Pinpoint the cell where the given text exists, returning its [X, Y] midpoint coordinate. 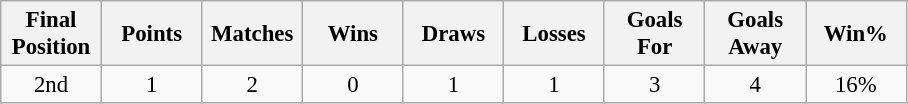
2 [252, 85]
2nd [52, 85]
0 [354, 85]
Points [152, 34]
Goals Away [756, 34]
16% [856, 85]
Matches [252, 34]
Losses [554, 34]
4 [756, 85]
3 [654, 85]
Goals For [654, 34]
Wins [354, 34]
Final Position [52, 34]
Draws [454, 34]
Win% [856, 34]
